Output the [x, y] coordinate of the center of the cell containing the given text.  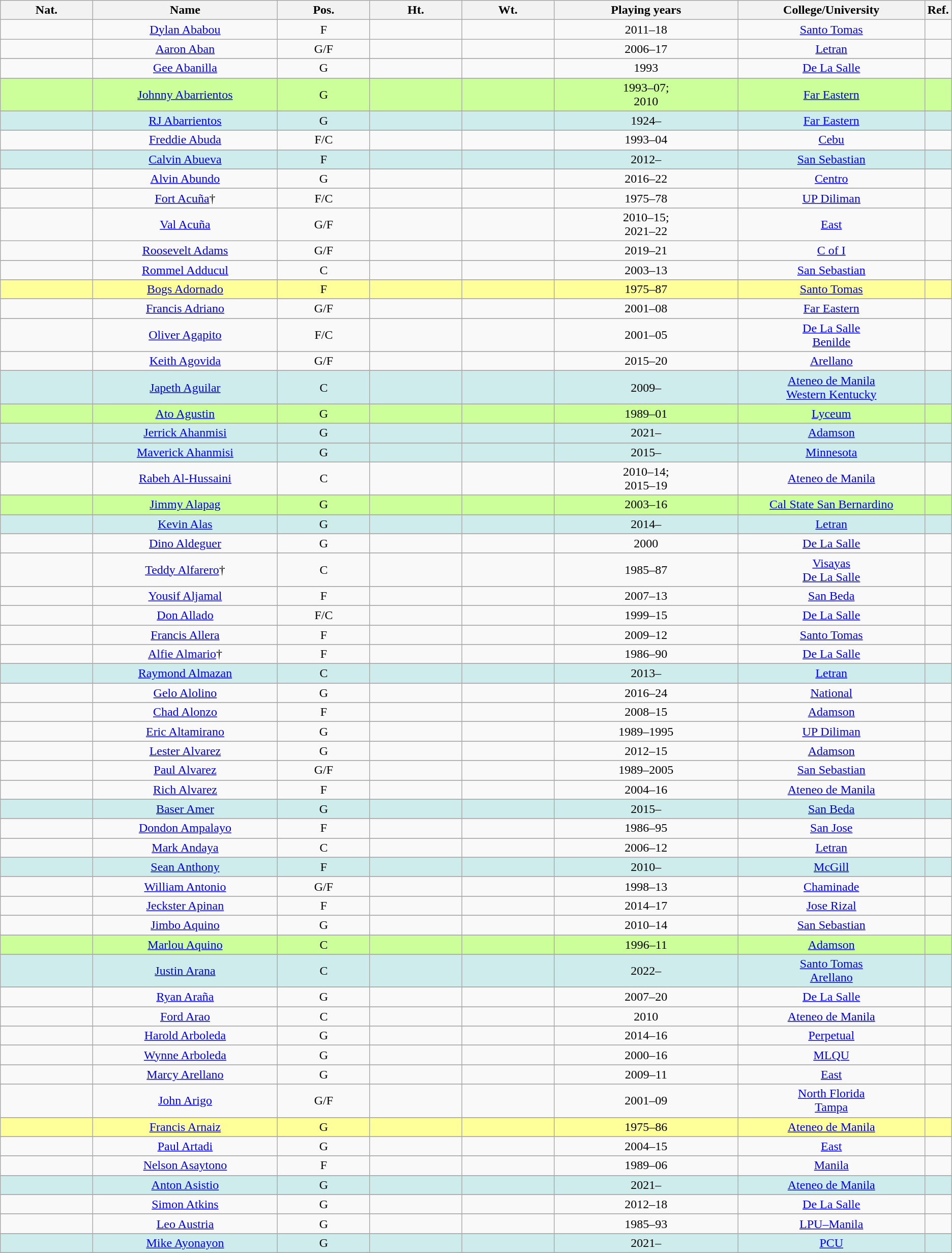
2000–16 [646, 1055]
2009– [646, 388]
Yousif Aljamal [185, 596]
1993–04 [646, 140]
PCU [831, 1243]
Chad Alonzo [185, 712]
Bogs Adornado [185, 289]
Lyceum [831, 414]
Lester Alvarez [185, 751]
Kevin Alas [185, 524]
Ht. [416, 10]
Ford Arao [185, 1016]
2006–17 [646, 49]
1989–06 [646, 1165]
Cal State San Bernardino [831, 505]
Teddy Alfarero† [185, 570]
Francis Allera [185, 634]
National [831, 693]
Justin Arana [185, 971]
Japeth Aguilar [185, 388]
Ryan Araña [185, 997]
Gee Abanilla [185, 68]
2015–20 [646, 361]
Gelo Alolino [185, 693]
2009–11 [646, 1074]
2010–14 [646, 925]
1986–95 [646, 828]
Minnesota [831, 452]
Val Acuña [185, 224]
Simon Atkins [185, 1204]
Wynne Arboleda [185, 1055]
Calvin Abueva [185, 159]
1996–11 [646, 945]
North FloridaTampa [831, 1101]
2004–16 [646, 790]
C of I [831, 250]
Pos. [323, 10]
John Arigo [185, 1101]
Anton Asistio [185, 1185]
1986–90 [646, 654]
Dondon Ampalayo [185, 828]
Mike Ayonayon [185, 1243]
Jerrick Ahanmisi [185, 433]
2001–05 [646, 335]
Alfie Almario† [185, 654]
1924– [646, 121]
Rabeh Al-Hussaini [185, 478]
2000 [646, 543]
Jeckster Apinan [185, 906]
2003–13 [646, 270]
Marcy Arellano [185, 1074]
Fort Acuña† [185, 198]
Sean Anthony [185, 867]
2012–18 [646, 1204]
2008–15 [646, 712]
Maverick Ahanmisi [185, 452]
De La SalleBenilde [831, 335]
Mark Andaya [185, 848]
Jose Rizal [831, 906]
2014–16 [646, 1036]
Paul Alvarez [185, 770]
Don Allado [185, 615]
1993–07;2010 [646, 95]
2014– [646, 524]
RJ Abarrientos [185, 121]
1998–13 [646, 886]
2010 [646, 1016]
Cebu [831, 140]
2010–14;2015–19 [646, 478]
Oliver Agapito [185, 335]
2007–13 [646, 596]
Eric Altamirano [185, 732]
1985–93 [646, 1223]
2016–22 [646, 179]
2014–17 [646, 906]
Jimbo Aquino [185, 925]
Ato Agustin [185, 414]
2012– [646, 159]
Nat. [47, 10]
MLQU [831, 1055]
Jimmy Alapag [185, 505]
Roosevelt Adams [185, 250]
2013– [646, 674]
1985–87 [646, 570]
Paul Artadi [185, 1146]
2011–18 [646, 30]
2009–12 [646, 634]
VisayasDe La Salle [831, 570]
1989–1995 [646, 732]
Marlou Aquino [185, 945]
Keith Agovida [185, 361]
1975–87 [646, 289]
William Antonio [185, 886]
Name [185, 10]
1993 [646, 68]
Ref. [938, 10]
Dylan Ababou [185, 30]
Dino Aldeguer [185, 543]
San Jose [831, 828]
1975–86 [646, 1127]
2003–16 [646, 505]
Johnny Abarrientos [185, 95]
Chaminade [831, 886]
Alvin Abundo [185, 179]
Manila [831, 1165]
2010–15;2021–22 [646, 224]
Santo TomasArellano [831, 971]
2004–15 [646, 1146]
1989–2005 [646, 770]
2019–21 [646, 250]
Freddie Abuda [185, 140]
1999–15 [646, 615]
2006–12 [646, 848]
Rich Alvarez [185, 790]
Raymond Almazan [185, 674]
Aaron Aban [185, 49]
Centro [831, 179]
Playing years [646, 10]
College/University [831, 10]
Arellano [831, 361]
2012–15 [646, 751]
1989–01 [646, 414]
Francis Arnaiz [185, 1127]
Rommel Adducul [185, 270]
Perpetual [831, 1036]
LPU–Manila [831, 1223]
Harold Arboleda [185, 1036]
2001–08 [646, 309]
Wt. [508, 10]
2016–24 [646, 693]
Baser Amer [185, 809]
McGill [831, 867]
2010– [646, 867]
1975–78 [646, 198]
Leo Austria [185, 1223]
2022– [646, 971]
Nelson Asaytono [185, 1165]
2001–09 [646, 1101]
Francis Adriano [185, 309]
2007–20 [646, 997]
Ateneo de ManilaWestern Kentucky [831, 388]
